Find where the given text appears and provide that cell's center as (X, Y) coordinate. 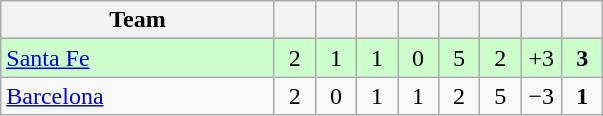
−3 (542, 96)
Team (138, 20)
Barcelona (138, 96)
+3 (542, 58)
Santa Fe (138, 58)
3 (582, 58)
